Extract the [x, y] coordinate from the center of the cell holding the provided text.  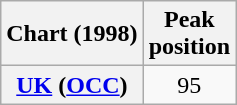
Peakposition [189, 34]
UK (OCC) [72, 85]
Chart (1998) [72, 34]
95 [189, 85]
